Detect which cell encompasses the target text, then output its [X, Y] center coordinate. 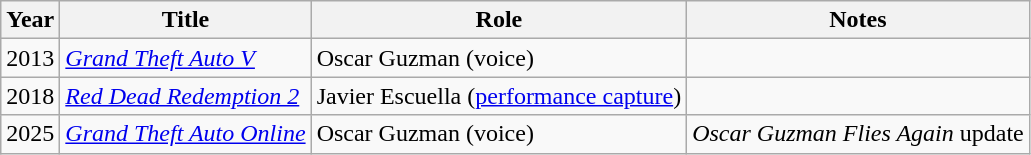
2025 [30, 134]
Red Dead Redemption 2 [186, 96]
2018 [30, 96]
Javier Escuella (performance capture) [499, 96]
Year [30, 20]
Title [186, 20]
Notes [858, 20]
Oscar Guzman Flies Again update [858, 134]
Role [499, 20]
Grand Theft Auto Online [186, 134]
Grand Theft Auto V [186, 58]
2013 [30, 58]
